Locate the cell with the specified text and output its (X, Y) center coordinate. 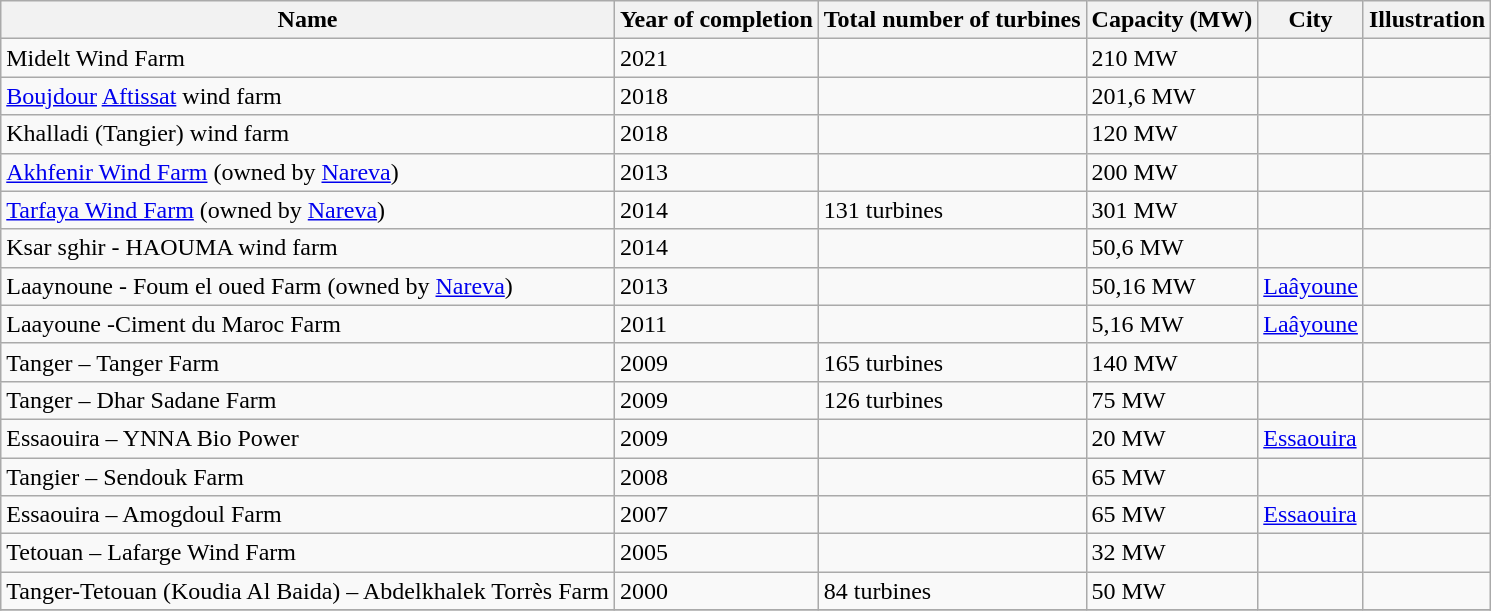
20 MW (1172, 438)
210 MW (1172, 58)
201,6 MW (1172, 96)
Tarfaya Wind Farm (owned by Nareva) (308, 210)
2011 (716, 324)
5,16 MW (1172, 324)
50 MW (1172, 591)
Essaouira – YNNA Bio Power (308, 438)
2007 (716, 515)
200 MW (1172, 172)
2021 (716, 58)
Boujdour Aftissat wind farm (308, 96)
2008 (716, 477)
Tangier – Sendouk Farm (308, 477)
32 MW (1172, 553)
Khalladi (Tangier) wind farm (308, 134)
131 turbines (952, 210)
126 turbines (952, 400)
84 turbines (952, 591)
50,16 MW (1172, 286)
165 turbines (952, 362)
Laayoune -Ciment du Maroc Farm (308, 324)
Tetouan – Lafarge Wind Farm (308, 553)
Essaouira – Amogdoul Farm (308, 515)
2000 (716, 591)
140 MW (1172, 362)
Tanger – Dhar Sadane Farm (308, 400)
75 MW (1172, 400)
Tanger-Tetouan (Koudia Al Baida) – Abdelkhalek Torrès Farm (308, 591)
Akhfenir Wind Farm (owned by Nareva) (308, 172)
301 MW (1172, 210)
Ksar sghir - HAOUMA wind farm (308, 248)
120 MW (1172, 134)
City (1311, 20)
Name (308, 20)
Year of completion (716, 20)
Total number of turbines (952, 20)
2005 (716, 553)
Midelt Wind Farm (308, 58)
50,6 MW (1172, 248)
Laaynoune - Foum el oued Farm (owned by Nareva) (308, 286)
Tanger – Tanger Farm (308, 362)
Illustration (1426, 20)
Capacity (MW) (1172, 20)
